Determine the [X, Y] coordinate at the center of the cell enclosing the given text.  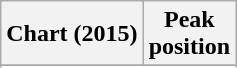
Peakposition [189, 34]
Chart (2015) [72, 34]
